Pinpoint the cell where the given text exists, returning its [X, Y] midpoint coordinate. 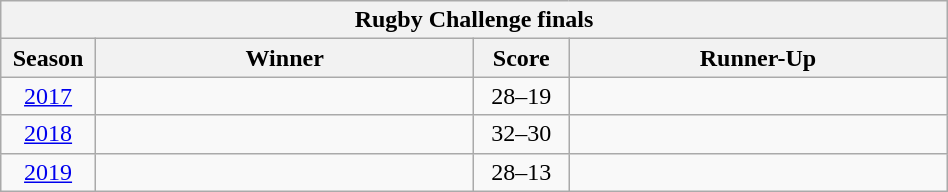
32–30 [522, 134]
2019 [48, 172]
Runner-Up [758, 58]
Season [48, 58]
2017 [48, 96]
2018 [48, 134]
Winner [284, 58]
28–13 [522, 172]
Score [522, 58]
Rugby Challenge finals [474, 20]
28–19 [522, 96]
